Scan for the cell matching the given text and deliver its (x, y) coordinate at center. 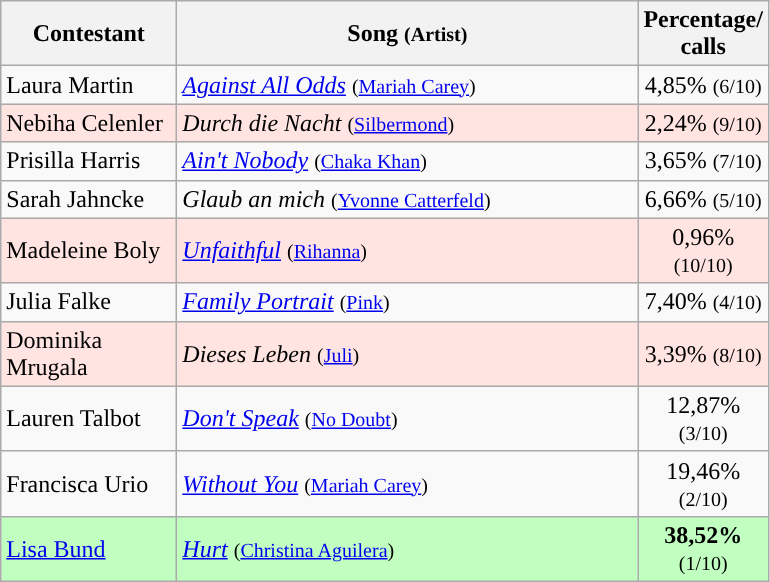
19,46% (2/10) (704, 484)
Don't Speak (No Doubt) (408, 418)
Madeleine Boly (89, 250)
4,85% (6/10) (704, 85)
Ain't Nobody (Chaka Khan) (408, 161)
12,87% (3/10) (704, 418)
7,40% (4/10) (704, 302)
Prisilla Harris (89, 161)
Without You (Mariah Carey) (408, 484)
Song (Artist) (408, 34)
Percentage/calls (704, 34)
Lauren Talbot (89, 418)
38,52% (1/10) (704, 548)
Lisa Bund (89, 548)
Contestant (89, 34)
Francisca Urio (89, 484)
Julia Falke (89, 302)
0,96% (10/10) (704, 250)
Unfaithful (Rihanna) (408, 250)
3,65% (7/10) (704, 161)
Family Portrait (Pink) (408, 302)
3,39% (8/10) (704, 354)
Against All Odds (Mariah Carey) (408, 85)
Dieses Leben (Juli) (408, 354)
Glaub an mich (Yvonne Catterfeld) (408, 199)
Dominika Mrugala (89, 354)
Hurt (Christina Aguilera) (408, 548)
Durch die Nacht (Silbermond) (408, 123)
6,66% (5/10) (704, 199)
Laura Martin (89, 85)
Sarah Jahncke (89, 199)
Nebiha Celenler (89, 123)
2,24% (9/10) (704, 123)
